For the text-containing cell, return its midpoint in [X, Y] coordinate format. 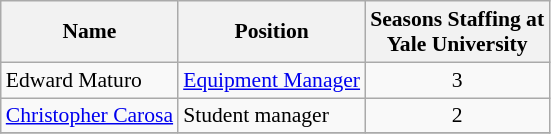
Christopher Carosa [90, 116]
Name [90, 32]
Edward Maturo [90, 80]
3 [457, 80]
Position [272, 32]
Equipment Manager [272, 80]
2 [457, 116]
Student manager [272, 116]
Seasons Staffing atYale University [457, 32]
